Detect which cell encompasses the target text, then output its [X, Y] center coordinate. 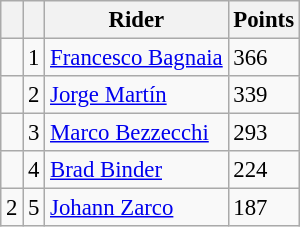
Johann Zarco [136, 208]
Francesco Bagnaia [136, 58]
Jorge Martín [136, 95]
Rider [136, 20]
339 [264, 95]
1 [34, 58]
3 [34, 133]
224 [264, 170]
Marco Bezzecchi [136, 133]
293 [264, 133]
Points [264, 20]
366 [264, 58]
Brad Binder [136, 170]
5 [34, 208]
4 [34, 170]
187 [264, 208]
